Find where the given text appears and provide that cell's center as (x, y) coordinate. 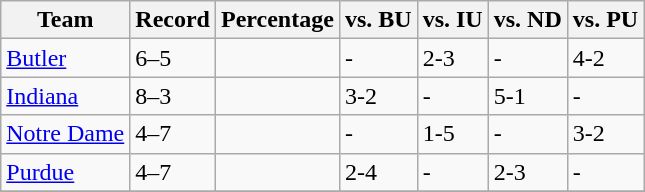
Butler (66, 58)
Purdue (66, 172)
vs. BU (378, 20)
5-1 (528, 96)
4-2 (605, 58)
vs. IU (452, 20)
vs. PU (605, 20)
Indiana (66, 96)
Record (173, 20)
vs. ND (528, 20)
Notre Dame (66, 134)
Team (66, 20)
Percentage (277, 20)
8–3 (173, 96)
2-4 (378, 172)
1-5 (452, 134)
6–5 (173, 58)
